Extract the [x, y] coordinate from the center of the cell holding the provided text.  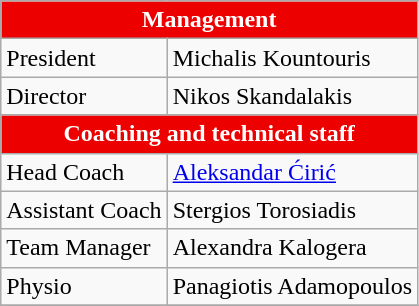
Team Manager [84, 248]
Stergios Torosiadis [292, 210]
Nikos Skandalakis [292, 96]
Alexandra Kalogera [292, 248]
Panagiotis Adamopoulos [292, 286]
Physio [84, 286]
Director [84, 96]
Head Coach [84, 172]
President [84, 58]
Coaching and technical staff [210, 134]
Assistant Coach [84, 210]
Aleksandar Ćirić [292, 172]
Michalis Kountouris [292, 58]
Management [210, 20]
